Provide the (x, y) coordinate of the cell's center where the given text is located.  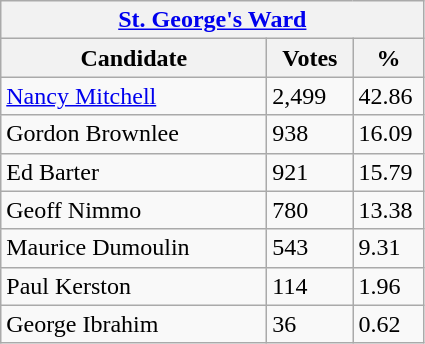
42.86 (388, 96)
1.96 (388, 286)
Nancy Mitchell (134, 96)
36 (310, 324)
% (388, 58)
Paul Kerston (134, 286)
0.62 (388, 324)
921 (310, 172)
16.09 (388, 134)
9.31 (388, 248)
Gordon Brownlee (134, 134)
Votes (310, 58)
Maurice Dumoulin (134, 248)
114 (310, 286)
Geoff Nimmo (134, 210)
Ed Barter (134, 172)
780 (310, 210)
15.79 (388, 172)
George Ibrahim (134, 324)
13.38 (388, 210)
2,499 (310, 96)
St. George's Ward (212, 20)
543 (310, 248)
938 (310, 134)
Candidate (134, 58)
